Capture the cell that displays the provided text and extract its [X, Y] central coordinate. 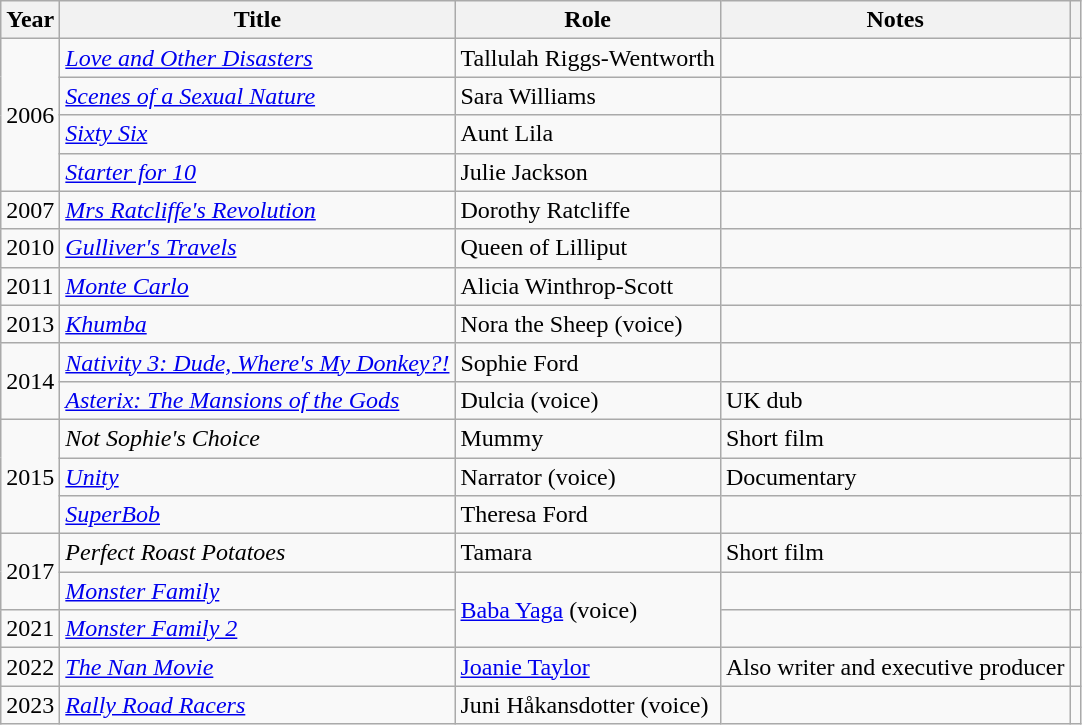
Monte Carlo [258, 286]
Unity [258, 477]
Role [588, 20]
Sixty Six [258, 134]
Title [258, 20]
Tallulah Riggs-Wentworth [588, 58]
2011 [30, 286]
Notes [895, 20]
2023 [30, 705]
2010 [30, 248]
Tamara [588, 553]
Monster Family [258, 591]
Sophie Ford [588, 362]
Alicia Winthrop-Scott [588, 286]
Mrs Ratcliffe's Revolution [258, 210]
Perfect Roast Potatoes [258, 553]
Baba Yaga (voice) [588, 610]
Rally Road Racers [258, 705]
Khumba [258, 324]
SuperBob [258, 515]
2015 [30, 476]
Juni Håkansdotter (voice) [588, 705]
Monster Family 2 [258, 629]
Theresa Ford [588, 515]
2006 [30, 115]
Year [30, 20]
2021 [30, 629]
Starter for 10 [258, 172]
Not Sophie's Choice [258, 438]
Aunt Lila [588, 134]
Joanie Taylor [588, 667]
The Nan Movie [258, 667]
Dulcia (voice) [588, 400]
2022 [30, 667]
Mummy [588, 438]
2017 [30, 572]
Sara Williams [588, 96]
Queen of Lilliput [588, 248]
Gulliver's Travels [258, 248]
Dorothy Ratcliffe [588, 210]
Nora the Sheep (voice) [588, 324]
Documentary [895, 477]
2014 [30, 381]
Nativity 3: Dude, Where's My Donkey?! [258, 362]
Narrator (voice) [588, 477]
2013 [30, 324]
UK dub [895, 400]
2007 [30, 210]
Love and Other Disasters [258, 58]
Scenes of a Sexual Nature [258, 96]
Julie Jackson [588, 172]
Asterix: The Mansions of the Gods [258, 400]
Also writer and executive producer [895, 667]
